Return [X, Y] of the center of cell containing provided text 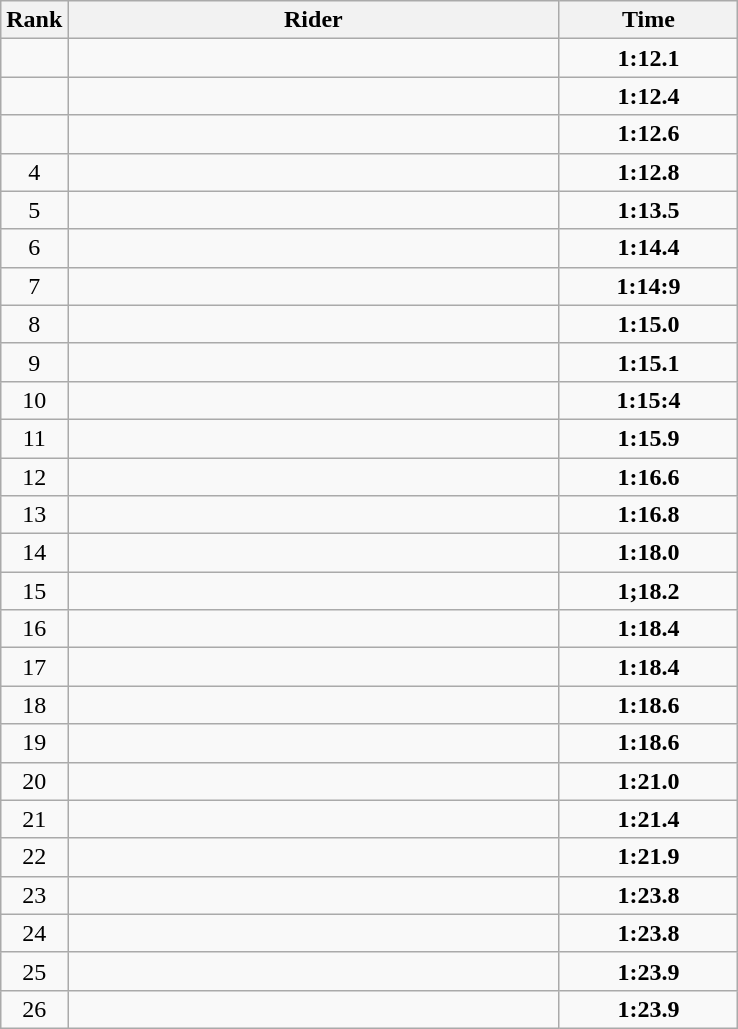
11 [34, 438]
12 [34, 477]
5 [34, 210]
1:14.4 [648, 248]
1:18.0 [648, 553]
1:15.0 [648, 324]
6 [34, 248]
13 [34, 515]
1:13.5 [648, 210]
1:21.4 [648, 819]
17 [34, 667]
1:21.0 [648, 781]
1:12.1 [648, 58]
1:16.6 [648, 477]
21 [34, 819]
20 [34, 781]
15 [34, 591]
22 [34, 857]
1:21.9 [648, 857]
1:16.8 [648, 515]
16 [34, 629]
10 [34, 400]
Time [648, 20]
1:15:4 [648, 400]
1:15.9 [648, 438]
1;18.2 [648, 591]
Rider [314, 20]
1:15.1 [648, 362]
19 [34, 743]
24 [34, 933]
4 [34, 172]
23 [34, 895]
7 [34, 286]
8 [34, 324]
1:14:9 [648, 286]
Rank [34, 20]
1:12.8 [648, 172]
9 [34, 362]
1:12.4 [648, 96]
14 [34, 553]
1:12.6 [648, 134]
18 [34, 705]
25 [34, 971]
26 [34, 1009]
